Locate the cell with the specified text and output its [x, y] center coordinate. 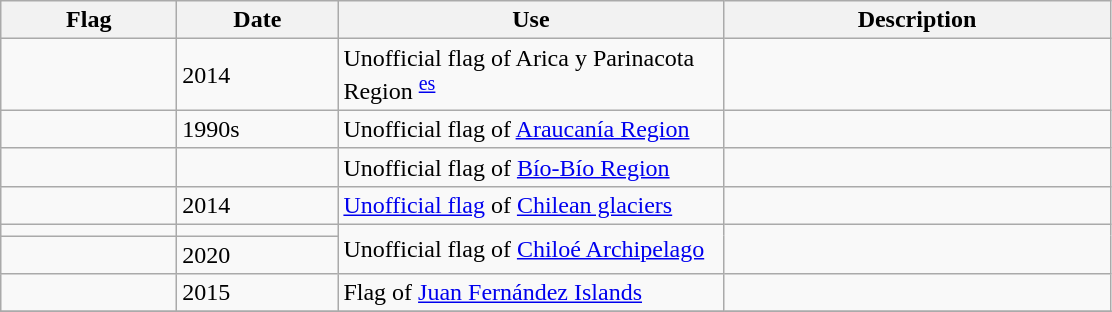
Unofficial flag of Chilean glaciers [531, 205]
Unofficial flag of Araucanía Region [531, 129]
2015 [258, 293]
Unofficial flag of Chiloé Archipelago [531, 250]
2020 [258, 255]
Description [917, 20]
Unofficial flag of Arica y Parinacota Region es [531, 75]
Flag of Juan Fernández Islands [531, 293]
Use [531, 20]
Unofficial flag of Bío-Bío Region [531, 167]
1990s [258, 129]
Date [258, 20]
Flag [89, 20]
